Return the (X, Y) coordinate for the center point of the cell that contains the specified text.  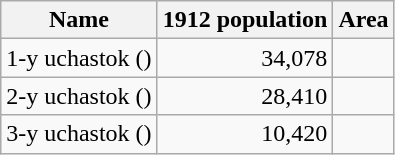
1-y uchastok () (79, 58)
10,420 (245, 134)
Area (364, 20)
34,078 (245, 58)
2-y uchastok () (79, 96)
1912 population (245, 20)
Name (79, 20)
3-y uchastok () (79, 134)
28,410 (245, 96)
